Detect which cell encompasses the target text, then output its (X, Y) center coordinate. 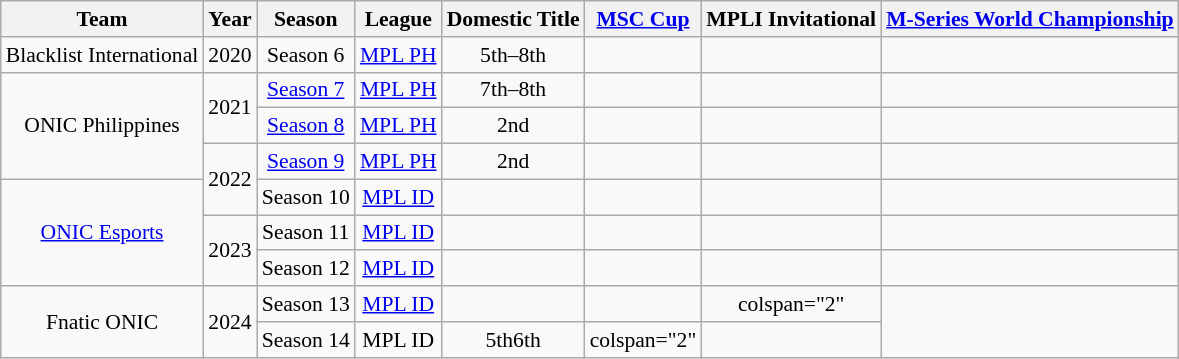
Season 9 (306, 162)
2021 (230, 108)
Season 14 (306, 340)
ONIC Esports (102, 232)
MSC Cup (644, 19)
Season 11 (306, 233)
2022 (230, 180)
2020 (230, 55)
2024 (230, 322)
5th6th (514, 340)
5th–8th (514, 55)
M-Series World Championship (1030, 19)
Season 8 (306, 126)
7th–8th (514, 90)
League (398, 19)
Season 6 (306, 55)
Team (102, 19)
Season 12 (306, 269)
Season (306, 19)
Domestic Title (514, 19)
Season 10 (306, 197)
Season 7 (306, 90)
Fnatic ONIC (102, 322)
ONIC Philippines (102, 126)
MPLI Invitational (791, 19)
Season 13 (306, 304)
2023 (230, 250)
Blacklist International (102, 55)
Year (230, 19)
